Locate the cell with the specified text and output its [X, Y] center coordinate. 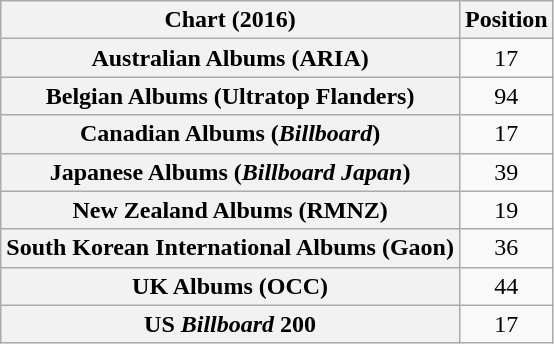
Japanese Albums (Billboard Japan) [230, 172]
Belgian Albums (Ultratop Flanders) [230, 96]
US Billboard 200 [230, 324]
South Korean International Albums (Gaon) [230, 248]
39 [506, 172]
94 [506, 96]
Position [506, 20]
New Zealand Albums (RMNZ) [230, 210]
36 [506, 248]
Chart (2016) [230, 20]
Canadian Albums (Billboard) [230, 134]
44 [506, 286]
UK Albums (OCC) [230, 286]
19 [506, 210]
Australian Albums (ARIA) [230, 58]
